Extract the (x, y) coordinate from the center of the cell holding the provided text.  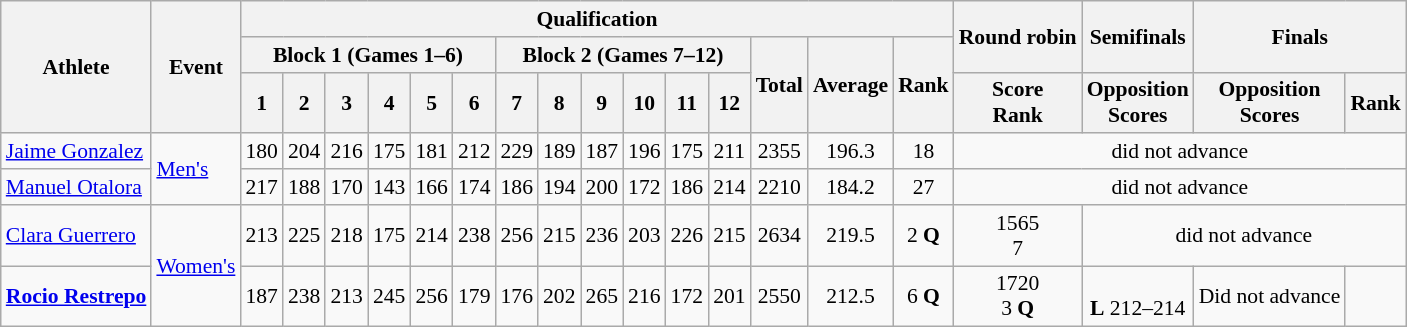
176 (516, 296)
196.3 (850, 152)
202 (560, 296)
10 (644, 102)
7 (516, 102)
174 (474, 187)
Clara Guerrero (76, 236)
225 (304, 236)
3 (346, 102)
212.5 (850, 296)
200 (602, 187)
236 (602, 236)
2 (304, 102)
245 (390, 296)
6 Q (924, 296)
9 (602, 102)
2210 (780, 187)
166 (432, 187)
6 (474, 102)
Did not advance (1270, 296)
203 (644, 236)
11 (688, 102)
L 212–214 (1138, 296)
Round robin (1018, 36)
170 (346, 187)
184.2 (850, 187)
2 Q (924, 236)
15657 (1018, 236)
4 (390, 102)
Qualification (596, 19)
12 (730, 102)
27 (924, 187)
189 (560, 152)
2550 (780, 296)
179 (474, 296)
194 (560, 187)
Jaime Gonzalez (76, 152)
Event (196, 67)
226 (688, 236)
218 (346, 236)
Block 1 (Games 1–6) (368, 55)
8 (560, 102)
180 (262, 152)
229 (516, 152)
Average (850, 86)
219.5 (850, 236)
1 (262, 102)
188 (304, 187)
217 (262, 187)
143 (390, 187)
Rocio Restrepo (76, 296)
17203 Q (1018, 296)
Total (780, 86)
18 (924, 152)
Women's (196, 266)
Finals (1300, 36)
212 (474, 152)
204 (304, 152)
2634 (780, 236)
Manuel Otalora (76, 187)
211 (730, 152)
Men's (196, 170)
265 (602, 296)
Block 2 (Games 7–12) (622, 55)
196 (644, 152)
Athlete (76, 67)
2355 (780, 152)
181 (432, 152)
201 (730, 296)
5 (432, 102)
ScoreRank (1018, 102)
Semifinals (1138, 36)
